Determine the [x, y] coordinate at the center of the cell enclosing the given text.  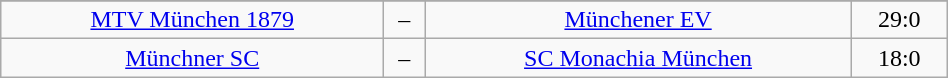
MTV München 1879 [192, 20]
Münchner SC [192, 58]
29:0 [899, 20]
Münchener EV [638, 20]
SC Monachia München [638, 58]
18:0 [899, 58]
